Extract the [X, Y] coordinate from the center of the cell holding the provided text.  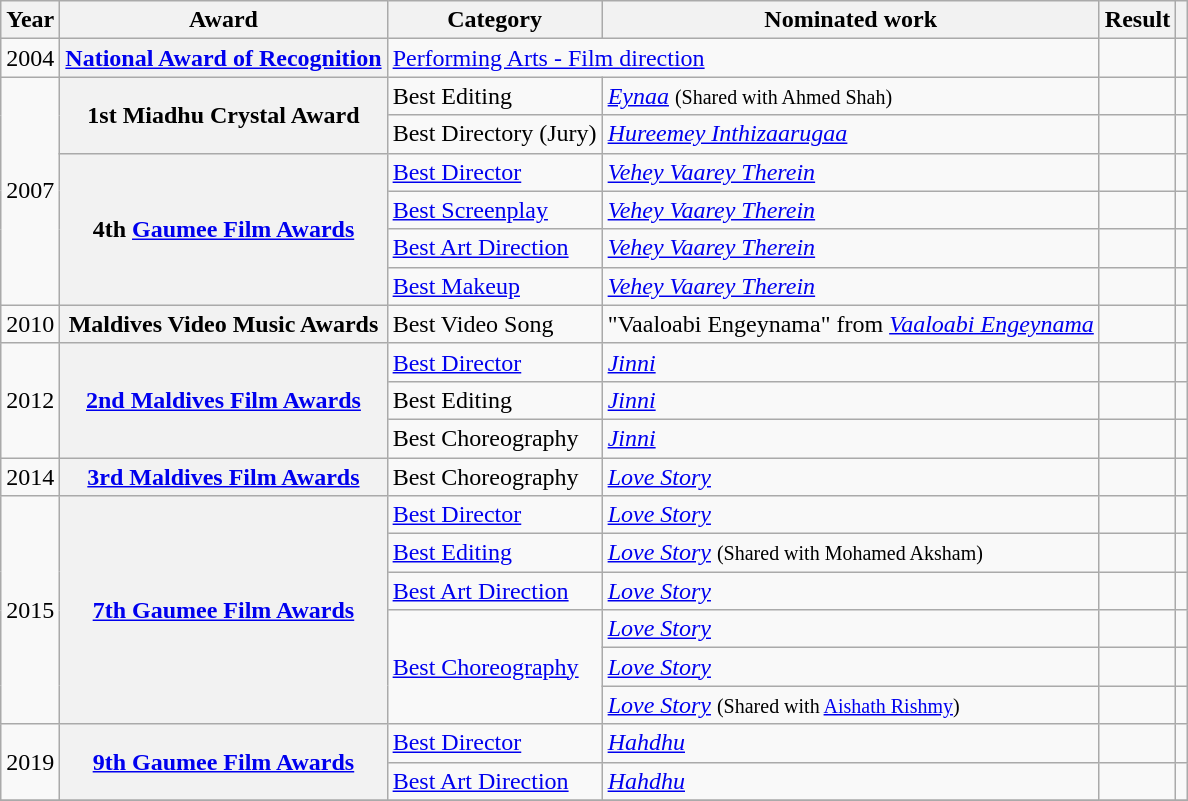
Best Video Song [494, 324]
Best Directory (Jury) [494, 134]
9th Gaumee Film Awards [224, 762]
1st Miadhu Crystal Award [224, 115]
Love Story (Shared with Mohamed Aksham) [850, 553]
Best Screenplay [494, 210]
"Vaaloabi Engeynama" from Vaaloabi Engeynama [850, 324]
2019 [30, 762]
2010 [30, 324]
Hureemey Inthizaarugaa [850, 134]
Love Story (Shared with Aishath Rishmy) [850, 705]
2012 [30, 400]
2nd Maldives Film Awards [224, 400]
Best Makeup [494, 286]
2007 [30, 191]
2015 [30, 610]
2014 [30, 477]
4th Gaumee Film Awards [224, 229]
Maldives Video Music Awards [224, 324]
Performing Arts - Film direction [743, 58]
Category [494, 20]
7th Gaumee Film Awards [224, 610]
2004 [30, 58]
Award [224, 20]
3rd Maldives Film Awards [224, 477]
Eynaa (Shared with Ahmed Shah) [850, 96]
Nominated work [850, 20]
Year [30, 20]
National Award of Recognition [224, 58]
Result [1137, 20]
